For the text-containing cell, return its midpoint in [X, Y] coordinate format. 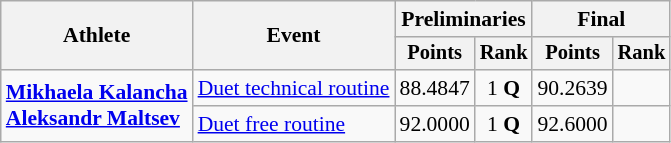
Duet technical routine [294, 88]
Preliminaries [464, 19]
90.2639 [572, 88]
Duet free routine [294, 124]
Mikhaela KalanchaAleksandr Maltsev [97, 106]
88.4847 [435, 88]
Final [601, 19]
Event [294, 36]
Athlete [97, 36]
92.6000 [572, 124]
92.0000 [435, 124]
